Output the (X, Y) coordinate of the center of the cell containing the given text.  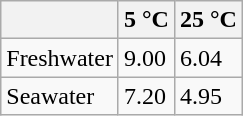
Freshwater (60, 58)
7.20 (146, 96)
Seawater (60, 96)
6.04 (208, 58)
4.95 (208, 96)
5 °C (146, 20)
25 °C (208, 20)
9.00 (146, 58)
